Pinpoint the cell where the given text exists, returning its [X, Y] midpoint coordinate. 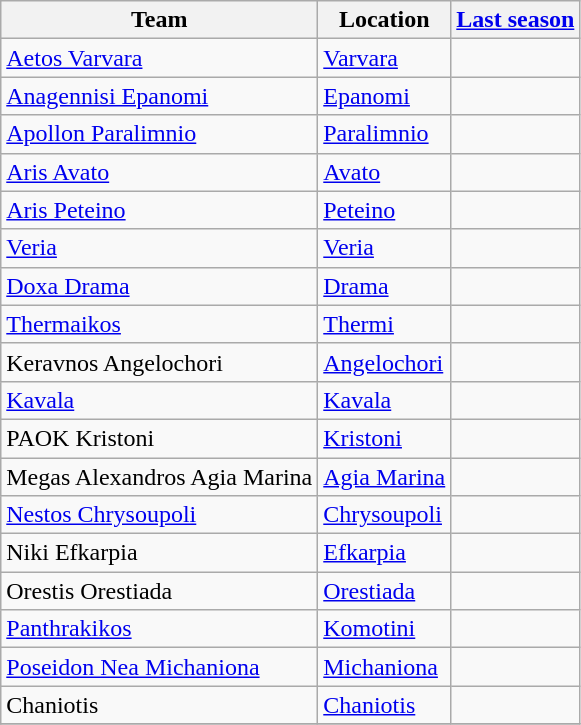
Orestiada [384, 591]
Megas Alexandros Agia Marina [160, 477]
PAOK Kristoni [160, 438]
Chrysoupoli [384, 515]
Orestis Orestiada [160, 591]
Poseidon Nea Michaniona [160, 667]
Location [384, 20]
Keravnos Angelochori [160, 362]
Komotini [384, 629]
Nestos Chrysoupoli [160, 515]
Aris Avato [160, 172]
Kristoni [384, 438]
Thermaikos [160, 324]
Doxa Drama [160, 286]
Agia Marina [384, 477]
Anagennisi Epanomi [160, 96]
Varvara [384, 58]
Thermi [384, 324]
Peteino [384, 210]
Epanomi [384, 96]
Aetos Varvara [160, 58]
Michaniona [384, 667]
Team [160, 20]
Avato [384, 172]
Aris Peteino [160, 210]
Niki Efkarpia [160, 553]
Paralimnio [384, 134]
Angelochori [384, 362]
Panthrakikos [160, 629]
Drama [384, 286]
Apollon Paralimnio [160, 134]
Efkarpia [384, 553]
Last season [516, 20]
